Identify which cell holds the provided text, then report its (x, y) central coordinate. 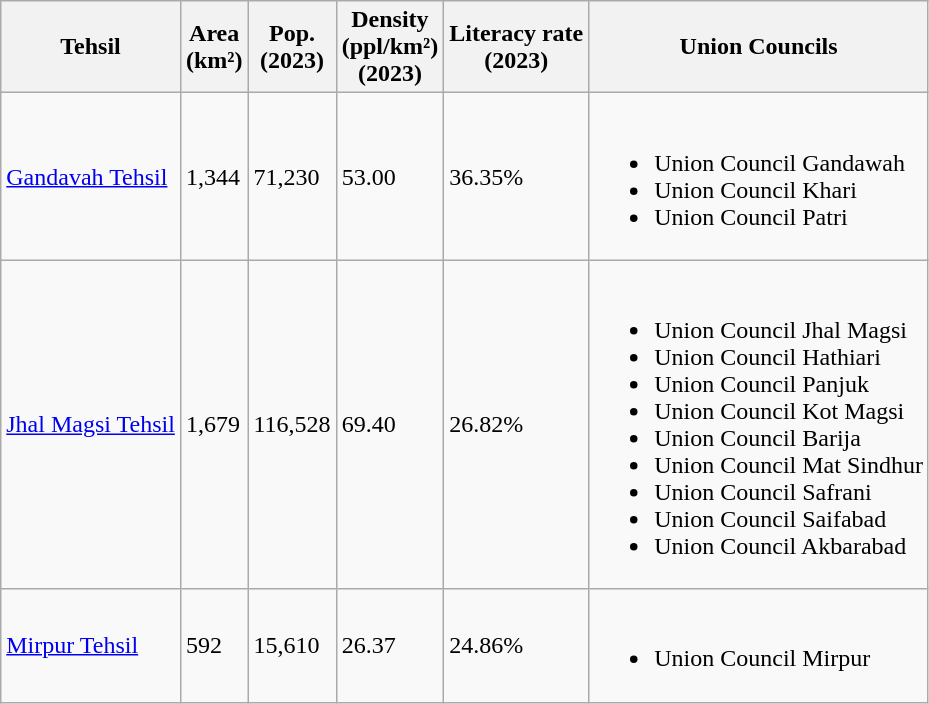
Density(ppl/km²)(2023) (390, 47)
53.00 (390, 176)
15,610 (292, 646)
1,679 (214, 424)
Pop.(2023) (292, 47)
Area(km²) (214, 47)
Mirpur Tehsil (91, 646)
36.35% (516, 176)
116,528 (292, 424)
24.86% (516, 646)
Union Council GandawahUnion Council KhariUnion Council Patri (759, 176)
Union Council Mirpur (759, 646)
Literacy rate(2023) (516, 47)
69.40 (390, 424)
26.82% (516, 424)
Jhal Magsi Tehsil (91, 424)
Union Councils (759, 47)
Tehsil (91, 47)
592 (214, 646)
26.37 (390, 646)
Gandavah Tehsil (91, 176)
71,230 (292, 176)
1,344 (214, 176)
